Extract the [x, y] coordinate from the center of the cell holding the provided text.  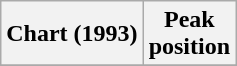
Peakposition [189, 34]
Chart (1993) [72, 34]
